Find where the given text appears and provide that cell's center as [X, Y] coordinate. 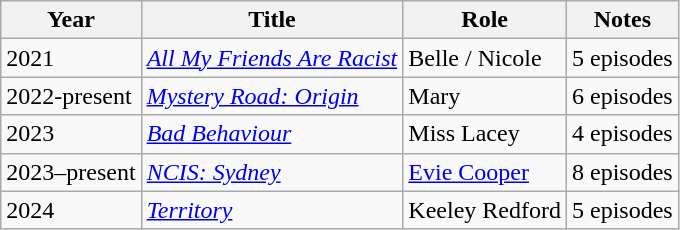
2021 [71, 58]
Miss Lacey [485, 134]
2022-present [71, 96]
Year [71, 20]
2024 [71, 210]
6 episodes [622, 96]
2023 [71, 134]
Mary [485, 96]
8 episodes [622, 172]
Keeley Redford [485, 210]
Mystery Road: Origin [272, 96]
Bad Behaviour [272, 134]
2023–present [71, 172]
Belle / Nicole [485, 58]
Role [485, 20]
Evie Cooper [485, 172]
NCIS: Sydney [272, 172]
Notes [622, 20]
Territory [272, 210]
All My Friends Are Racist [272, 58]
4 episodes [622, 134]
Title [272, 20]
